Determine the [X, Y] coordinate at the center of the cell enclosing the given text.  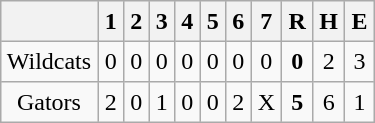
E [360, 21]
Wildcats [49, 61]
X [266, 102]
7 [266, 21]
4 [187, 21]
Gators [49, 102]
H [329, 21]
R [298, 21]
